Provide the (X, Y) coordinate of the cell's center where the given text is located.  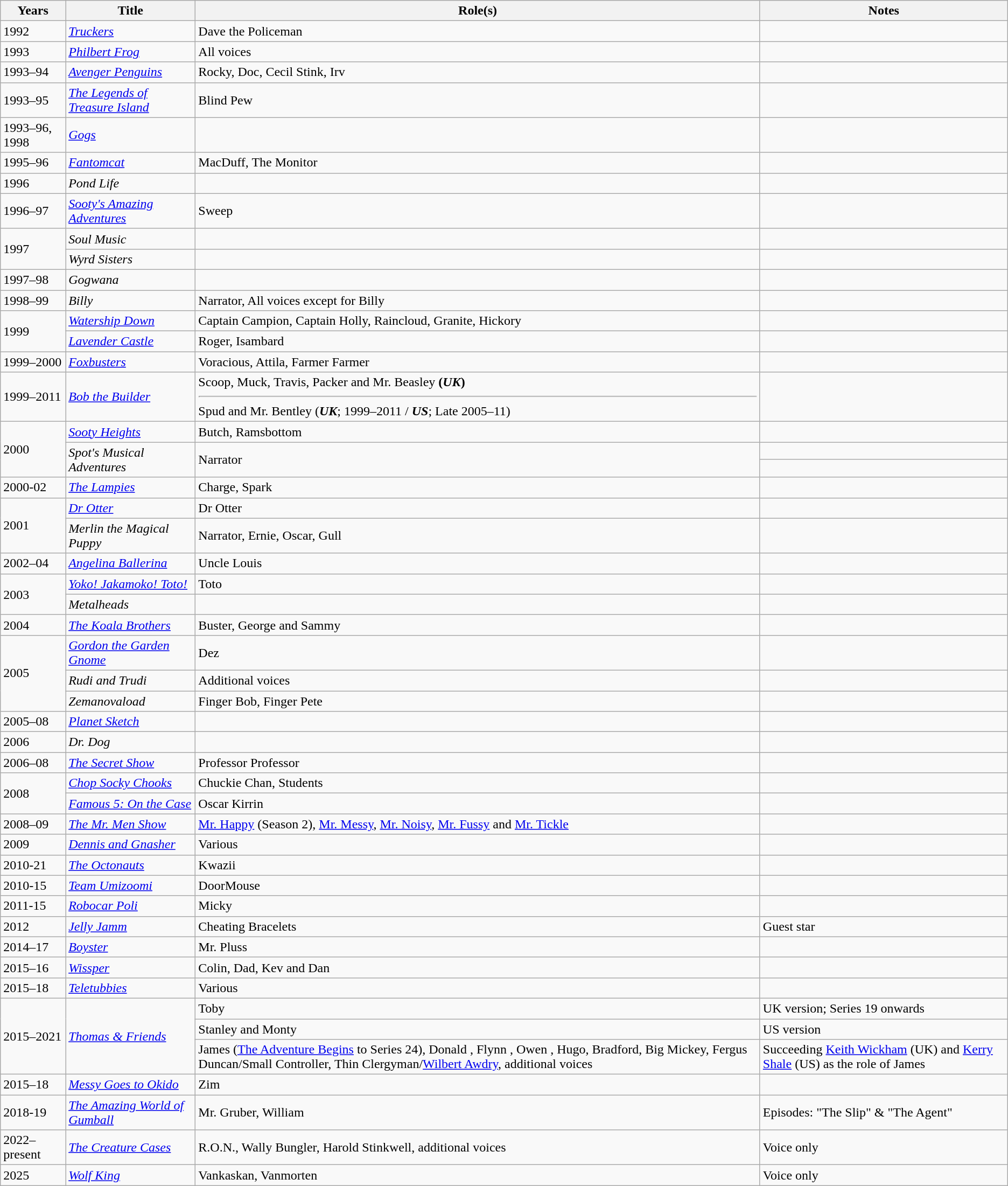
2004 (33, 625)
Famous 5: On the Case (130, 804)
1999 (33, 331)
Sooty Heights (130, 432)
Bob the Builder (130, 397)
Boyster (130, 947)
Merlin the Magical Puppy (130, 535)
Oscar Kirrin (478, 804)
2015–2021 (33, 1036)
Robocar Poli (130, 906)
Zim (478, 1085)
1998–99 (33, 300)
Blind Pew (478, 100)
Sooty's Amazing Adventures (130, 211)
Wissper (130, 967)
The Lampies (130, 487)
Stanley and Monty (478, 1029)
2003 (33, 594)
Professor Professor (478, 763)
Colin, Dad, Kev and Dan (478, 967)
Foxbusters (130, 362)
Dr. Dog (130, 742)
1997–98 (33, 280)
1999–2011 (33, 397)
Watership Down (130, 321)
Vankaskan, Vanmorten (478, 1175)
1993–94 (33, 72)
Chop Socky Chooks (130, 783)
Episodes: "The Slip" & "The Agent" (884, 1113)
Yoko! Jakamoko! Toto! (130, 584)
Gordon the Garden Gnome (130, 653)
Dave the Policeman (478, 31)
Guest star (884, 926)
2012 (33, 926)
2010-21 (33, 865)
Toto (478, 584)
Uncle Louis (478, 563)
Mr. Gruber, William (478, 1113)
Kwazii (478, 865)
Additional voices (478, 680)
2008–09 (33, 824)
2008 (33, 793)
Buster, George and Sammy (478, 625)
Rocky, Doc, Cecil Stink, Irv (478, 72)
The Secret Show (130, 763)
Wyrd Sisters (130, 259)
Zemanovaload (130, 701)
Butch, Ramsbottom (478, 432)
Truckers (130, 31)
Narrator, Ernie, Oscar, Gull (478, 535)
Captain Campion, Captain Holly, Raincloud, Granite, Hickory (478, 321)
2000 (33, 449)
2009 (33, 845)
1997 (33, 249)
2010-15 (33, 885)
Wolf King (130, 1175)
1992 (33, 31)
Sweep (478, 211)
The Legends of Treasure Island (130, 100)
Voracious, Attila, Farmer Farmer (478, 362)
2002–04 (33, 563)
1995–96 (33, 163)
Dez (478, 653)
Jelly Jamm (130, 926)
Chuckie Chan, Students (478, 783)
2001 (33, 526)
Rudi and Trudi (130, 680)
Mr. Happy (Season 2), Mr. Messy, Mr. Noisy, Mr. Fussy and Mr. Tickle (478, 824)
Lavender Castle (130, 341)
Dennis and Gnasher (130, 845)
2014–17 (33, 947)
2006 (33, 742)
1993–96, 1998 (33, 135)
Pond Life (130, 183)
Spot's Musical Adventures (130, 460)
Gogs (130, 135)
Thomas & Friends (130, 1036)
Avenger Penguins (130, 72)
The Creature Cases (130, 1147)
Metalheads (130, 604)
US version (884, 1029)
Angelina Ballerina (130, 563)
2006–08 (33, 763)
Micky (478, 906)
The Amazing World of Gumball (130, 1113)
2005 (33, 673)
Messy Goes to Okido (130, 1085)
2000-02 (33, 487)
Toby (478, 1008)
Years (33, 11)
Narrator (478, 460)
2011-15 (33, 906)
1999–2000 (33, 362)
Soul Music (130, 239)
Fantomcat (130, 163)
Philbert Frog (130, 52)
Planet Sketch (130, 722)
2022–present (33, 1147)
DoorMouse (478, 885)
The Mr. Men Show (130, 824)
Finger Bob, Finger Pete (478, 701)
2018-19 (33, 1113)
Mr. Pluss (478, 947)
Gogwana (130, 280)
Charge, Spark (478, 487)
1993–95 (33, 100)
Cheating Bracelets (478, 926)
Team Umizoomi (130, 885)
The Koala Brothers (130, 625)
All voices (478, 52)
1996 (33, 183)
Title (130, 11)
2025 (33, 1175)
R.O.N., Wally Bungler, Harold Stinkwell, additional voices (478, 1147)
UK version; Series 19 onwards (884, 1008)
Billy (130, 300)
Narrator, All voices except for Billy (478, 300)
1993 (33, 52)
Role(s) (478, 11)
2015–16 (33, 967)
Notes (884, 11)
The Octonauts (130, 865)
Scoop, Muck, Travis, Packer and Mr. Beasley (UK)Spud and Mr. Bentley (UK; 1999–2011 / US; Late 2005–11) (478, 397)
1996–97 (33, 211)
MacDuff, The Monitor (478, 163)
Teletubbies (130, 988)
Roger, Isambard (478, 341)
2005–08 (33, 722)
Succeeding Keith Wickham (UK) and Kerry Shale (US) as the role of James (884, 1057)
